Scan for the cell matching the given text and deliver its (X, Y) coordinate at center. 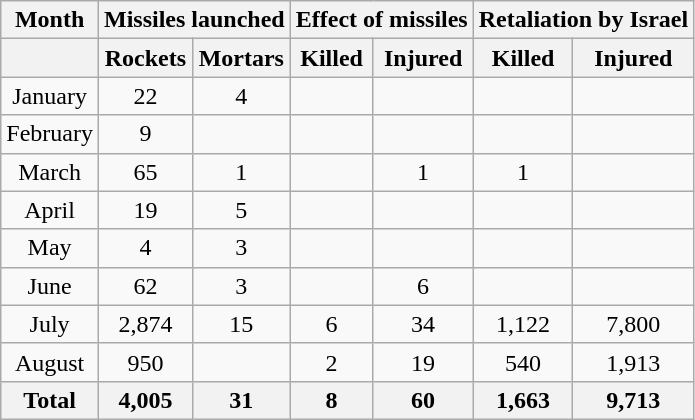
60 (423, 400)
4,005 (145, 400)
9,713 (634, 400)
June (50, 286)
Rockets (145, 58)
Retaliation by Israel (583, 20)
2,874 (145, 324)
950 (145, 362)
62 (145, 286)
July (50, 324)
April (50, 210)
Total (50, 400)
540 (523, 362)
8 (332, 400)
Missiles launched (194, 20)
15 (241, 324)
1,663 (523, 400)
1,122 (523, 324)
2 (332, 362)
65 (145, 172)
May (50, 248)
Mortars (241, 58)
9 (145, 134)
Effect of missiles (382, 20)
March (50, 172)
January (50, 96)
7,800 (634, 324)
31 (241, 400)
34 (423, 324)
February (50, 134)
August (50, 362)
1,913 (634, 362)
Month (50, 20)
5 (241, 210)
22 (145, 96)
